Pinpoint the cell where the given text exists, returning its (x, y) midpoint coordinate. 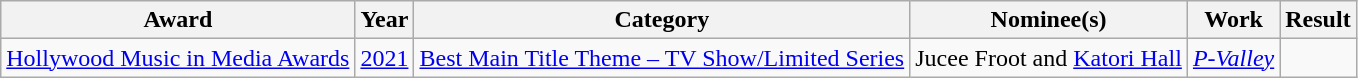
Year (384, 20)
Result (1318, 20)
2021 (384, 58)
Jucee Froot and Katori Hall (1049, 58)
P-Valley (1233, 58)
Category (662, 20)
Best Main Title Theme – TV Show/Limited Series (662, 58)
Award (178, 20)
Work (1233, 20)
Hollywood Music in Media Awards (178, 58)
Nominee(s) (1049, 20)
